For the text-containing cell, return its midpoint in (x, y) coordinate format. 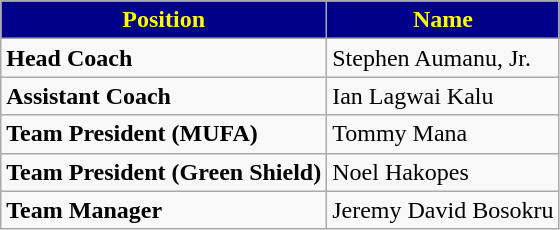
Team Manager (164, 210)
Jeremy David Bosokru (443, 210)
Assistant Coach (164, 96)
Noel Hakopes (443, 172)
Name (443, 20)
Team President (Green Shield) (164, 172)
Position (164, 20)
Tommy Mana (443, 134)
Stephen Aumanu, Jr. (443, 58)
Team President (MUFA) (164, 134)
Ian Lagwai Kalu (443, 96)
Head Coach (164, 58)
